Search for the cell housing the specified text and yield its (X, Y) center coordinate. 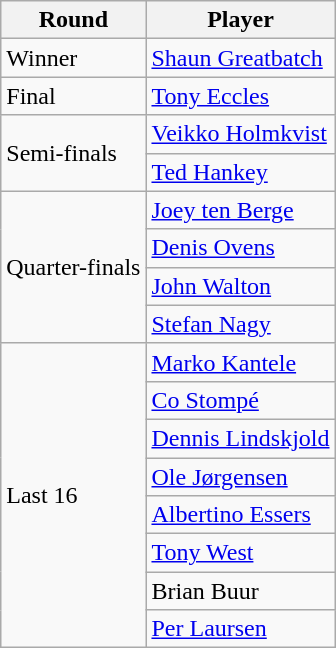
Player (240, 20)
Ole Jørgensen (240, 477)
Tony West (240, 553)
John Walton (240, 286)
Quarter-finals (74, 267)
Brian Buur (240, 591)
Denis Ovens (240, 248)
Marko Kantele (240, 362)
Final (74, 96)
Last 16 (74, 495)
Co Stompé (240, 400)
Ted Hankey (240, 172)
Round (74, 20)
Veikko Holmkvist (240, 134)
Shaun Greatbatch (240, 58)
Tony Eccles (240, 96)
Stefan Nagy (240, 324)
Albertino Essers (240, 515)
Per Laursen (240, 629)
Dennis Lindskjold (240, 438)
Semi-finals (74, 153)
Joey ten Berge (240, 210)
Winner (74, 58)
